Determine the [x, y] coordinate at the center of the cell enclosing the given text.  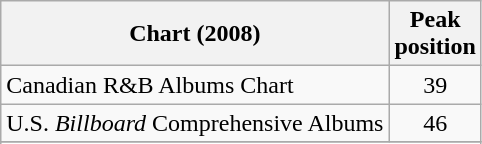
Chart (2008) [195, 34]
U.S. Billboard Comprehensive Albums [195, 123]
39 [435, 85]
Peak position [435, 34]
46 [435, 123]
Canadian R&B Albums Chart [195, 85]
